Search for the cell housing the specified text and yield its [x, y] center coordinate. 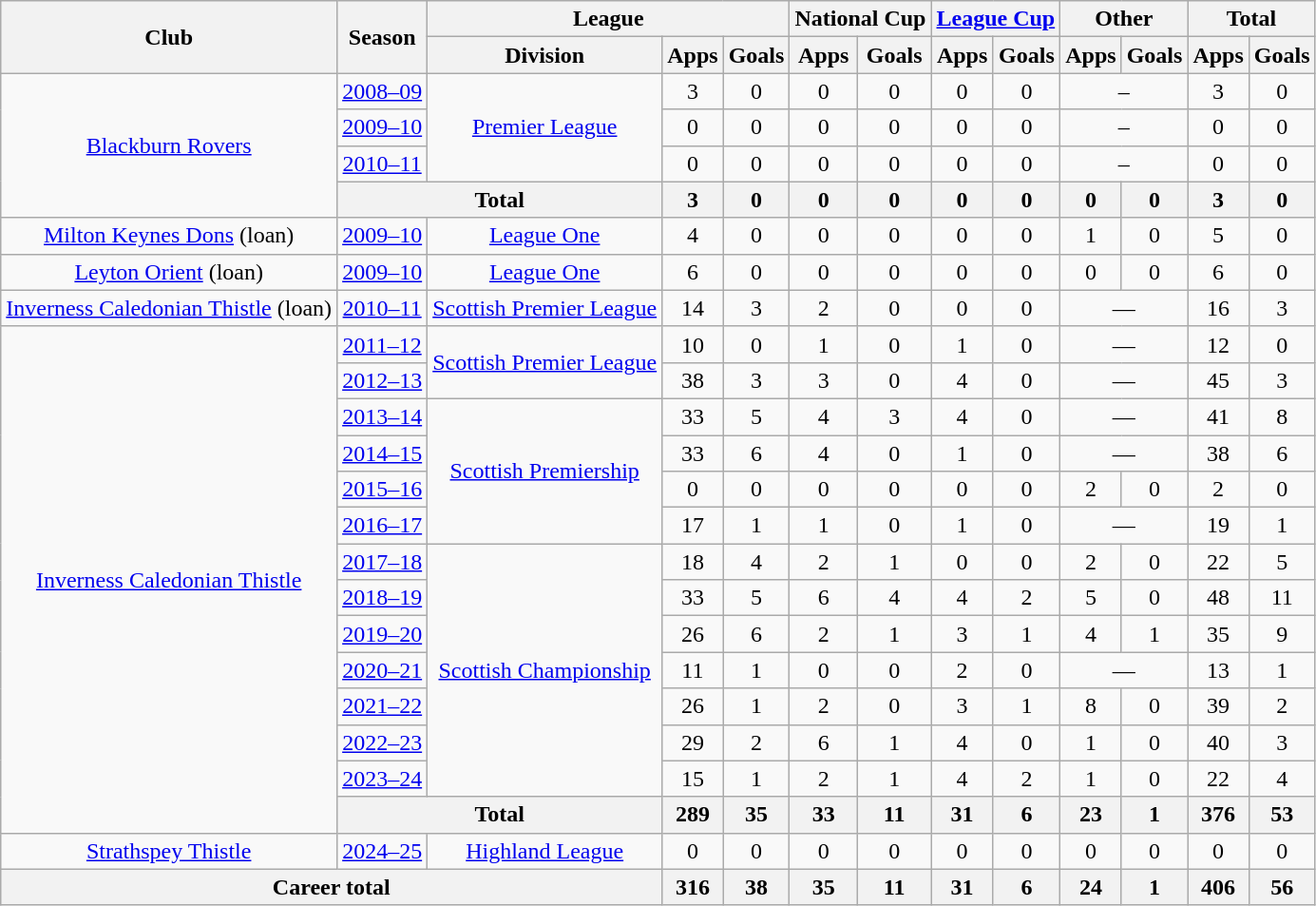
9 [1282, 634]
Division [545, 55]
League Cup [996, 19]
Scottish Premiership [545, 471]
17 [693, 526]
League [608, 19]
376 [1218, 815]
Career total [332, 887]
2021–22 [382, 706]
406 [1218, 887]
13 [1218, 670]
Inverness Caledonian Thistle [169, 580]
14 [693, 308]
National Cup [861, 19]
Scottish Championship [545, 670]
Other [1124, 19]
2011–12 [382, 344]
Blackburn Rovers [169, 145]
2014–15 [382, 453]
Club [169, 37]
Season [382, 37]
Highland League [545, 851]
10 [693, 344]
2015–16 [382, 490]
2020–21 [382, 670]
16 [1218, 308]
29 [693, 742]
23 [1091, 815]
56 [1282, 887]
2008–09 [382, 91]
2024–25 [382, 851]
45 [1218, 380]
39 [1218, 706]
2017–18 [382, 562]
41 [1218, 416]
316 [693, 887]
Strathspey Thistle [169, 851]
Premier League [545, 127]
2022–23 [382, 742]
15 [693, 779]
289 [693, 815]
19 [1218, 526]
40 [1218, 742]
Inverness Caledonian Thistle (loan) [169, 308]
53 [1282, 815]
Milton Keynes Dons (loan) [169, 236]
24 [1091, 887]
48 [1218, 598]
2016–17 [382, 526]
2013–14 [382, 416]
18 [693, 562]
2019–20 [382, 634]
12 [1218, 344]
2023–24 [382, 779]
Leyton Orient (loan) [169, 272]
2018–19 [382, 598]
2012–13 [382, 380]
